Capture the cell that displays the provided text and extract its [X, Y] central coordinate. 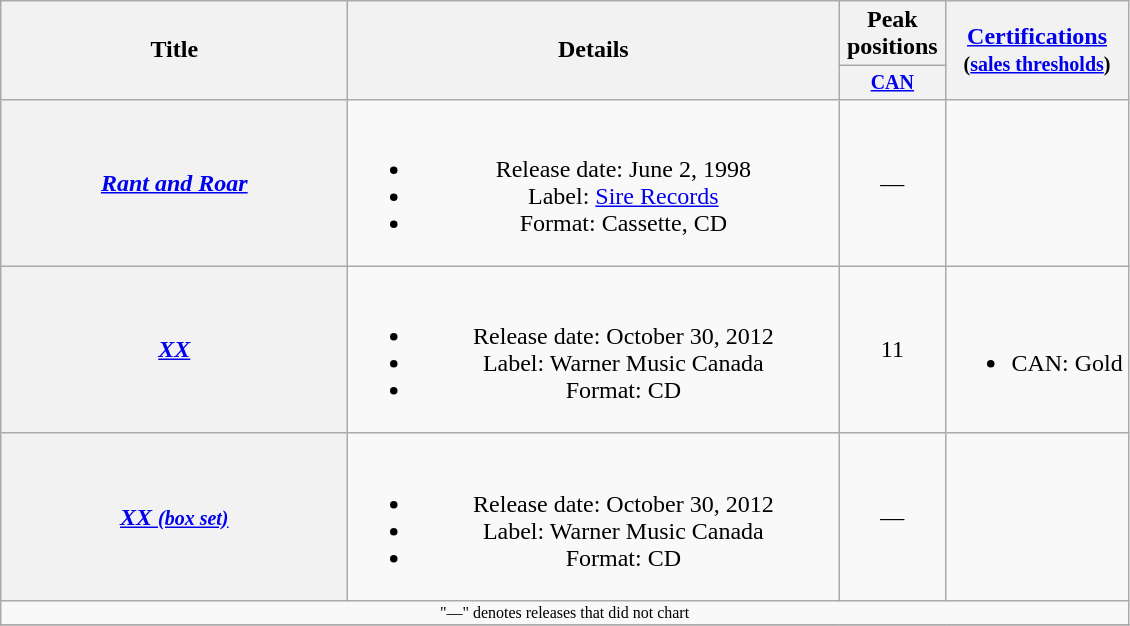
Certifications(sales thresholds) [1037, 50]
Peak positions [892, 34]
CAN: Gold [1037, 350]
11 [892, 350]
XX [174, 350]
Rant and Roar [174, 182]
Details [594, 50]
XX (box set) [174, 516]
Release date: June 2, 1998Label: Sire RecordsFormat: Cassette, CD [594, 182]
Title [174, 50]
"—" denotes releases that did not chart [565, 612]
CAN [892, 82]
